Return [X, Y] of the center of cell containing provided text 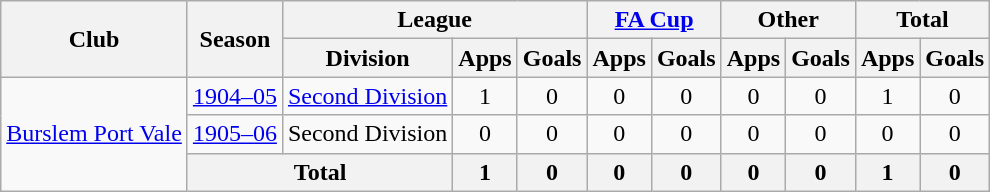
1905–06 [234, 134]
1904–05 [234, 96]
Burslem Port Vale [94, 134]
League [434, 20]
FA Cup [654, 20]
Season [234, 39]
Club [94, 39]
Division [367, 58]
Other [788, 20]
